Identify which cell holds the provided text, then report its [X, Y] central coordinate. 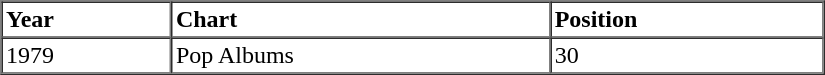
Chart [360, 20]
Year [87, 20]
Pop Albums [360, 56]
1979 [87, 56]
Position [686, 20]
30 [686, 56]
